Determine the (X, Y) coordinate at the center of the cell enclosing the given text.  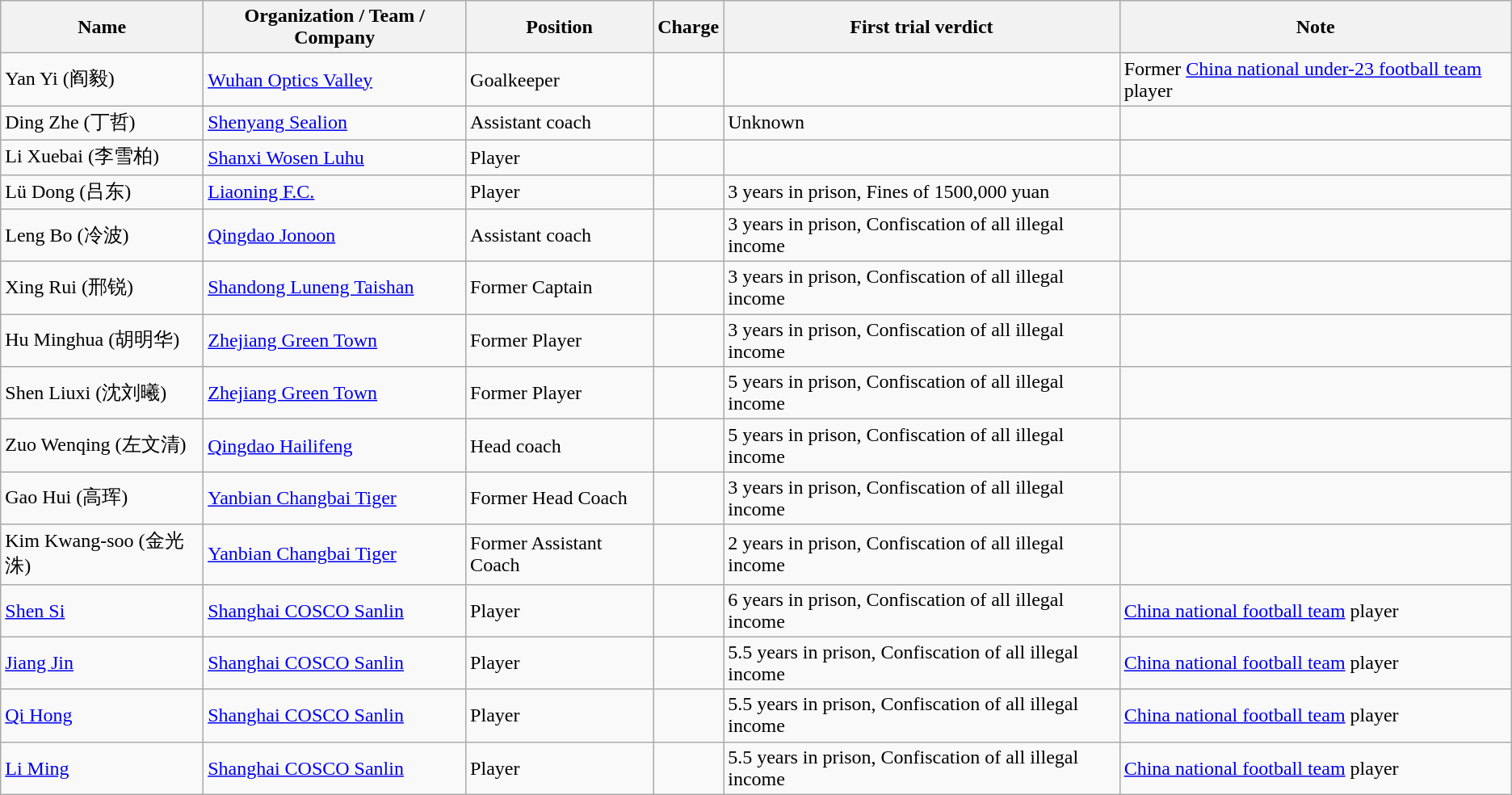
Former Assistant Coach (560, 554)
First trial verdict (922, 27)
6 years in prison, Confiscation of all illegal income (922, 611)
Former Captain (560, 288)
Li Xuebai (李雪柏) (102, 157)
Former China national under-23 football team player (1315, 79)
Hu Minghua (胡明华) (102, 341)
2 years in prison, Confiscation of all illegal income (922, 554)
Qi Hong (102, 716)
Shenyang Sealion (334, 123)
3 years in prison, Fines of 1500,000 yuan (922, 192)
Jiang Jin (102, 662)
Wuhan Optics Valley (334, 79)
Qingdao Jonoon (334, 236)
Name (102, 27)
Note (1315, 27)
Shen Si (102, 611)
Li Ming (102, 768)
Shandong Luneng Taishan (334, 288)
Lü Dong (吕东) (102, 192)
Position (560, 27)
Liaoning F.C. (334, 192)
Shanxi Wosen Luhu (334, 157)
Goalkeeper (560, 79)
Xing Rui (邢锐) (102, 288)
Zuo Wenqing (左文清) (102, 446)
Yan Yi (阎毅) (102, 79)
Head coach (560, 446)
Former Head Coach (560, 498)
Organization / Team / Company (334, 27)
Kim Kwang-soo (金光洙) (102, 554)
Ding Zhe (丁哲) (102, 123)
Gao Hui (高珲) (102, 498)
Charge (688, 27)
Leng Bo (冷波) (102, 236)
Shen Liuxi (沈刘曦) (102, 393)
Qingdao Hailifeng (334, 446)
Unknown (922, 123)
